Detect which cell encompasses the target text, then output its [X, Y] center coordinate. 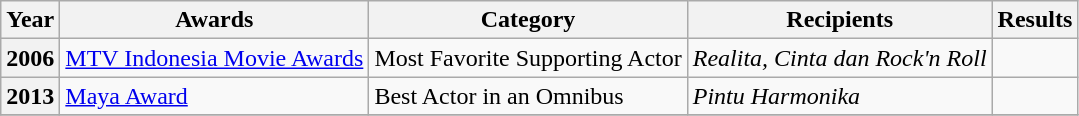
2006 [30, 58]
Maya Award [214, 96]
Realita, Cinta dan Rock'n Roll [840, 58]
Pintu Harmonika [840, 96]
Year [30, 20]
2013 [30, 96]
Recipients [840, 20]
MTV Indonesia Movie Awards [214, 58]
Results [1035, 20]
Awards [214, 20]
Category [528, 20]
Most Favorite Supporting Actor [528, 58]
Best Actor in an Omnibus [528, 96]
